Find where the given text appears and provide that cell's center as [x, y] coordinate. 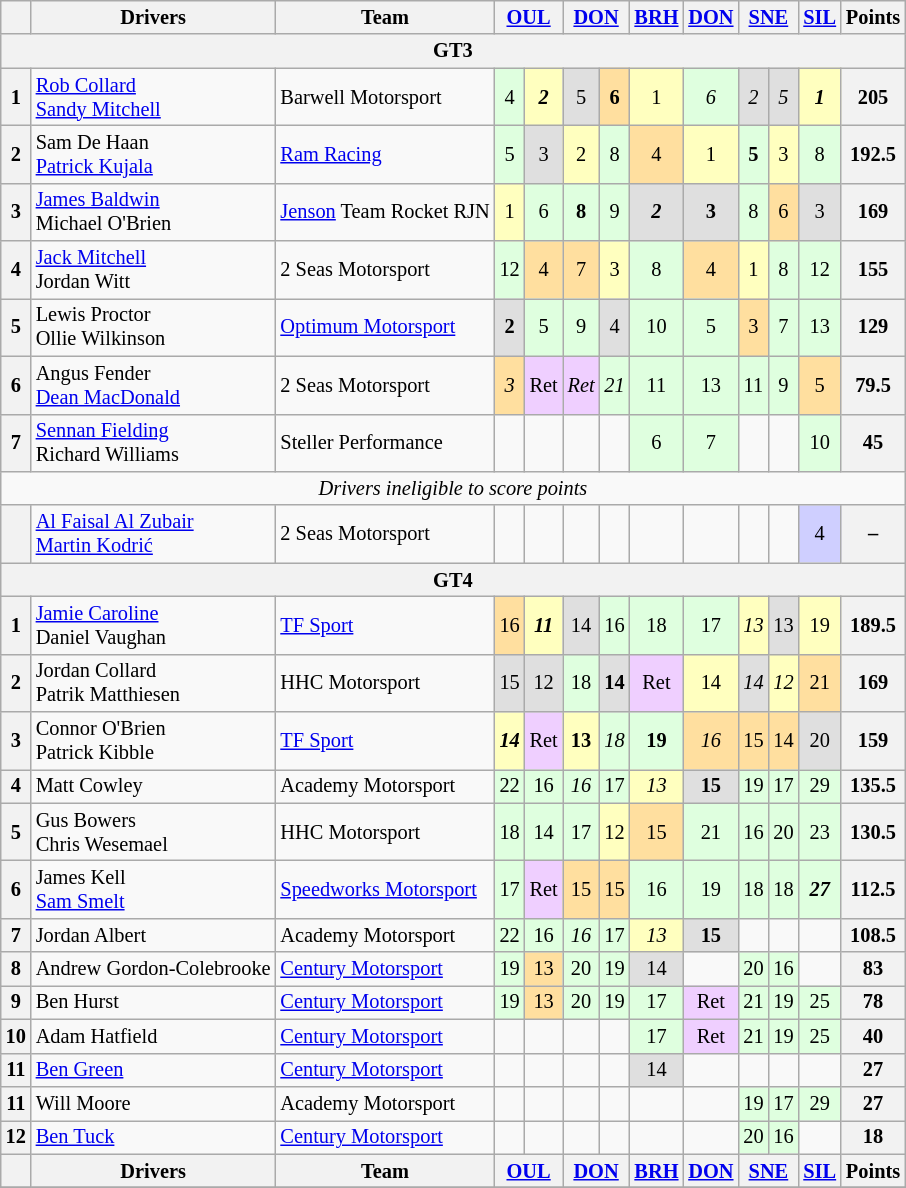
Matt Cowley [154, 786]
205 [873, 97]
Adam Hatfield [154, 1036]
Lewis Proctor Ollie Wilkinson [154, 327]
James Baldwin Michael O'Brien [154, 212]
Ben Tuck [154, 1137]
Jordan Collard Patrik Matthiesen [154, 683]
129 [873, 327]
Rob Collard Sandy Mitchell [154, 97]
Speedworks Motorsport [384, 889]
James Kell Sam Smelt [154, 889]
23 [820, 832]
Drivers ineligible to score points [453, 488]
40 [873, 1036]
Sennan Fielding Richard Williams [154, 443]
Jamie Caroline Daniel Vaughan [154, 625]
Angus Fender Dean MacDonald [154, 385]
Optimum Motorsport [384, 327]
GT3 [453, 51]
Connor O'Brien Patrick Kibble [154, 741]
Jordan Albert [154, 935]
Ben Hurst [154, 1002]
135.5 [873, 786]
189.5 [873, 625]
159 [873, 741]
130.5 [873, 832]
83 [873, 969]
Barwell Motorsport [384, 97]
Sam De Haan Patrick Kujala [154, 154]
Andrew Gordon-Colebrooke [154, 969]
108.5 [873, 935]
GT4 [453, 580]
Jenson Team Rocket RJN [384, 212]
45 [873, 443]
Ram Racing [384, 154]
78 [873, 1002]
Al Faisal Al Zubair Martin Kodrić [154, 534]
155 [873, 270]
– [873, 534]
Gus Bowers Chris Wesemael [154, 832]
Jack Mitchell Jordan Witt [154, 270]
192.5 [873, 154]
79.5 [873, 385]
112.5 [873, 889]
Ben Green [154, 1070]
Steller Performance [384, 443]
Will Moore [154, 1103]
